Search for the cell housing the specified text and yield its (x, y) center coordinate. 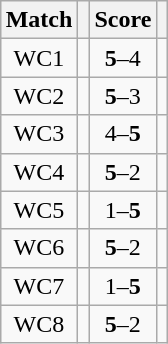
WC6 (39, 248)
WC5 (39, 210)
WC1 (39, 58)
WC4 (39, 172)
WC8 (39, 324)
5–3 (123, 96)
WC2 (39, 96)
WC3 (39, 134)
4–5 (123, 134)
Match (39, 20)
WC7 (39, 286)
5–4 (123, 58)
Score (123, 20)
